Search for the cell housing the specified text and yield its (x, y) center coordinate. 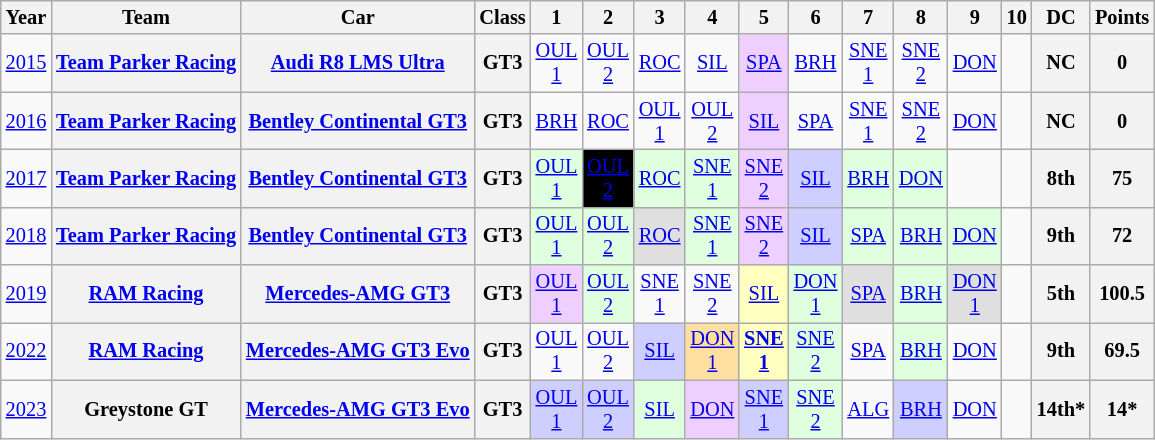
2018 (26, 236)
2 (608, 17)
Points (1122, 17)
Year (26, 17)
14th* (1061, 409)
1 (557, 17)
4 (712, 17)
14* (1122, 409)
8 (921, 17)
2019 (26, 294)
10 (1017, 17)
Mercedes-AMG GT3 (358, 294)
3 (660, 17)
6 (816, 17)
2022 (26, 351)
Car (358, 17)
2017 (26, 178)
Team (146, 17)
2015 (26, 63)
75 (1122, 178)
9 (975, 17)
5th (1061, 294)
DC (1061, 17)
8th (1061, 178)
2016 (26, 121)
72 (1122, 236)
7 (868, 17)
Greystone GT (146, 409)
100.5 (1122, 294)
Class (502, 17)
5 (764, 17)
69.5 (1122, 351)
ALG (868, 409)
2023 (26, 409)
Audi R8 LMS Ultra (358, 63)
